Detect which cell encompasses the target text, then output its [X, Y] center coordinate. 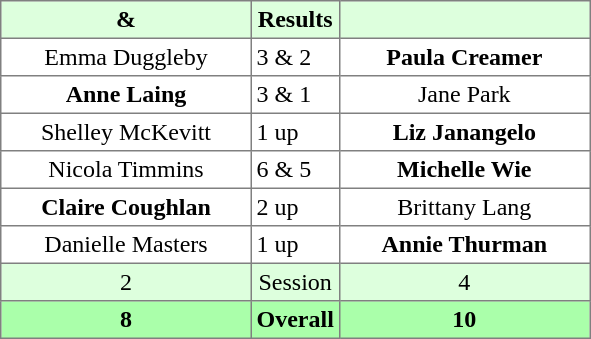
Emma Duggleby [126, 57]
Annie Thurman [464, 245]
6 & 5 [295, 170]
Michelle Wie [464, 170]
Paula Creamer [464, 57]
Jane Park [464, 95]
Results [295, 20]
Claire Coughlan [126, 207]
2 up [295, 207]
& [126, 20]
Overall [295, 320]
3 & 2 [295, 57]
Session [295, 282]
2 [126, 282]
Liz Janangelo [464, 132]
Danielle Masters [126, 245]
Anne Laing [126, 95]
Brittany Lang [464, 207]
10 [464, 320]
3 & 1 [295, 95]
8 [126, 320]
Nicola Timmins [126, 170]
4 [464, 282]
Shelley McKevitt [126, 132]
